Detect which cell encompasses the target text, then output its (x, y) center coordinate. 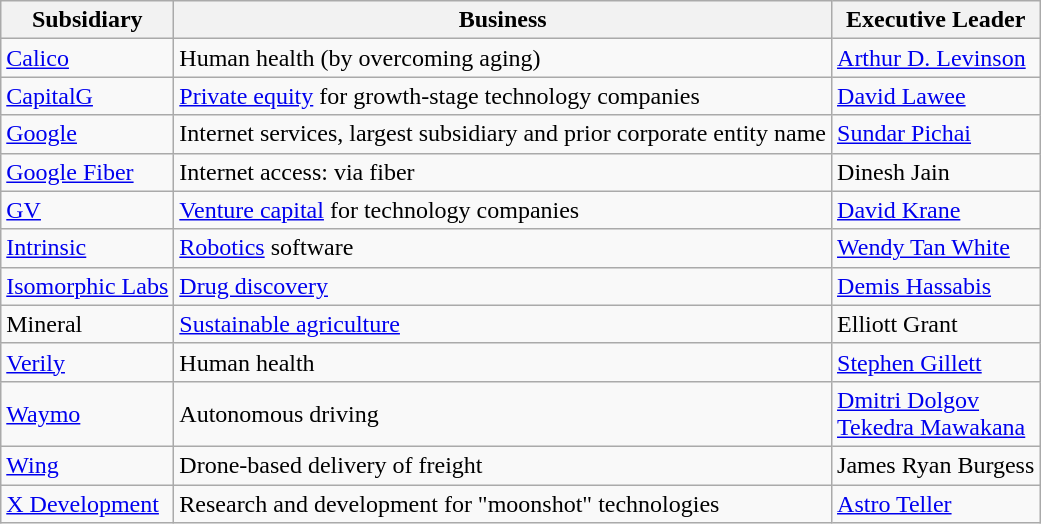
Mineral (88, 324)
Executive Leader (936, 20)
Sundar Pichai (936, 134)
Verily (88, 362)
Google (88, 134)
Drug discovery (503, 286)
Elliott Grant (936, 324)
Google Fiber (88, 172)
Research and development for "moonshot" technologies (503, 503)
Autonomous driving (503, 414)
Arthur D. Levinson (936, 58)
James Ryan Burgess (936, 465)
Wing (88, 465)
Sustainable agriculture (503, 324)
CapitalG (88, 96)
Subsidiary (88, 20)
Internet access: via fiber (503, 172)
Internet services, largest subsidiary and prior corporate entity name (503, 134)
Human health (by overcoming aging) (503, 58)
Demis Hassabis (936, 286)
Calico (88, 58)
Dinesh Jain (936, 172)
Drone-based delivery of freight (503, 465)
Stephen Gillett (936, 362)
David Lawee (936, 96)
Wendy Tan White (936, 248)
Private equity for growth-stage technology companies (503, 96)
Waymo (88, 414)
Business (503, 20)
Dmitri DolgovTekedra Mawakana (936, 414)
Venture capital for technology companies (503, 210)
Robotics software (503, 248)
Human health (503, 362)
Isomorphic Labs (88, 286)
Astro Teller (936, 503)
Intrinsic (88, 248)
X Development (88, 503)
GV (88, 210)
David Krane (936, 210)
